Output the [x, y] coordinate of the center of the cell containing the given text.  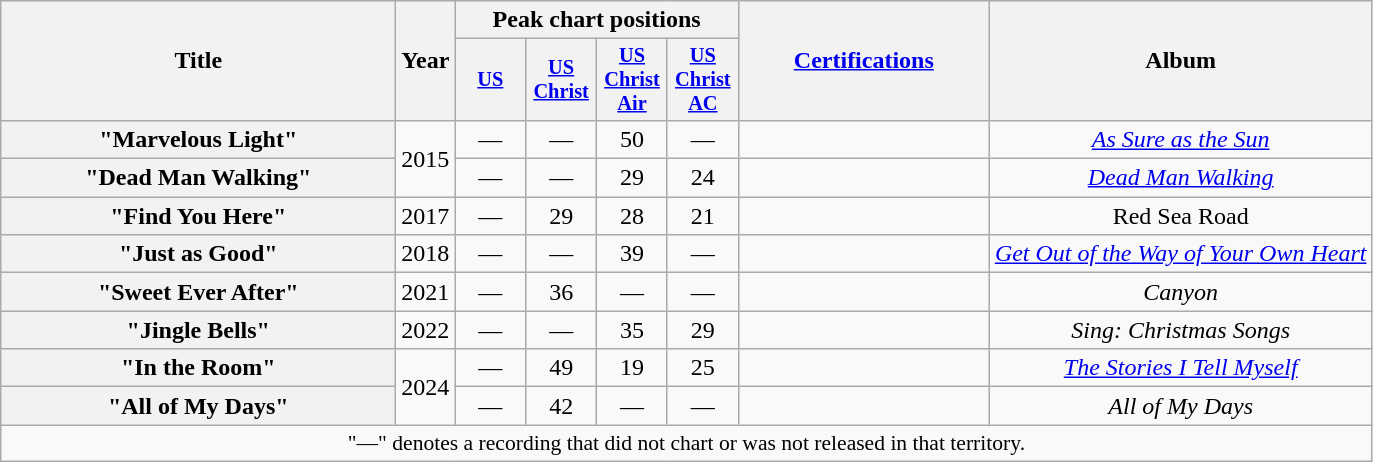
Red Sea Road [1180, 216]
All of My Days [1180, 406]
42 [562, 406]
50 [632, 139]
Peak chart positions [596, 20]
24 [702, 178]
"—" denotes a recording that did not chart or was not released in that territory. [686, 443]
36 [562, 292]
Title [198, 61]
"In the Room" [198, 368]
As Sure as the Sun [1180, 139]
2022 [426, 330]
25 [702, 368]
"Dead Man Walking" [198, 178]
21 [702, 216]
Sing: Christmas Songs [1180, 330]
USChristAC [702, 80]
39 [632, 254]
Canyon [1180, 292]
"Just as Good" [198, 254]
"All of My Days" [198, 406]
19 [632, 368]
USChristAir [632, 80]
2018 [426, 254]
"Find You Here" [198, 216]
49 [562, 368]
2017 [426, 216]
Get Out of the Way of Your Own Heart [1180, 254]
The Stories I Tell Myself [1180, 368]
2015 [426, 158]
28 [632, 216]
Year [426, 61]
Certifications [864, 61]
Album [1180, 61]
"Sweet Ever After" [198, 292]
Dead Man Walking [1180, 178]
35 [632, 330]
"Marvelous Light" [198, 139]
2021 [426, 292]
US [490, 80]
"Jingle Bells" [198, 330]
USChrist [562, 80]
2024 [426, 387]
